Locate the cell with the specified text and output its [X, Y] center coordinate. 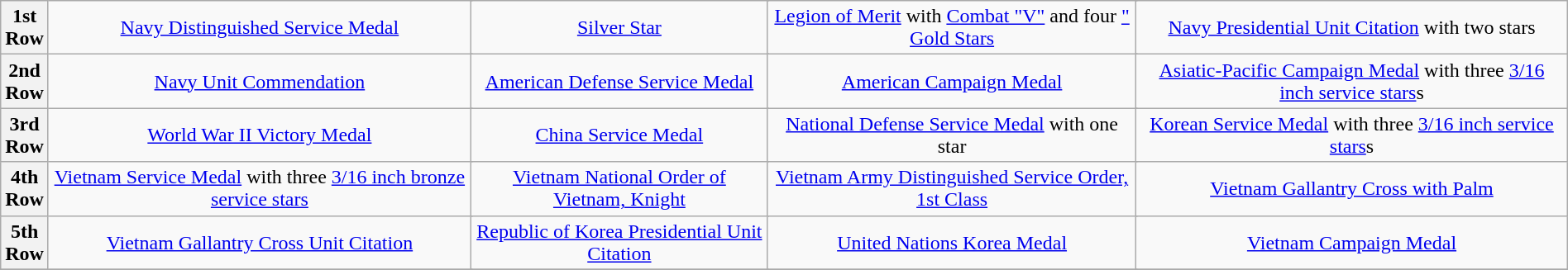
American Campaign Medal [951, 81]
Legion of Merit with Combat "V" and four " Gold Stars [951, 28]
Korean Service Medal with three 3/16 inch service starss [1352, 135]
4th Row [25, 188]
Vietnam Gallantry Cross Unit Citation [260, 243]
Navy Presidential Unit Citation with two stars [1352, 28]
Vietnam Army Distinguished Service Order, 1st Class [951, 188]
Silver Star [619, 28]
World War II Victory Medal [260, 135]
United Nations Korea Medal [951, 243]
Asiatic-Pacific Campaign Medal with three 3/16 inch service starss [1352, 81]
3rd Row [25, 135]
2nd Row [25, 81]
Vietnam Campaign Medal [1352, 243]
Vietnam National Order of Vietnam, Knight [619, 188]
National Defense Service Medal with one star [951, 135]
China Service Medal [619, 135]
5th Row [25, 243]
Navy Unit Commendation [260, 81]
Navy Distinguished Service Medal [260, 28]
American Defense Service Medal [619, 81]
Vietnam Service Medal with three 3/16 inch bronze service stars [260, 188]
Republic of Korea Presidential Unit Citation [619, 243]
1st Row [25, 28]
Vietnam Gallantry Cross with Palm [1352, 188]
